Pinpoint the cell where the given text exists, returning its (x, y) midpoint coordinate. 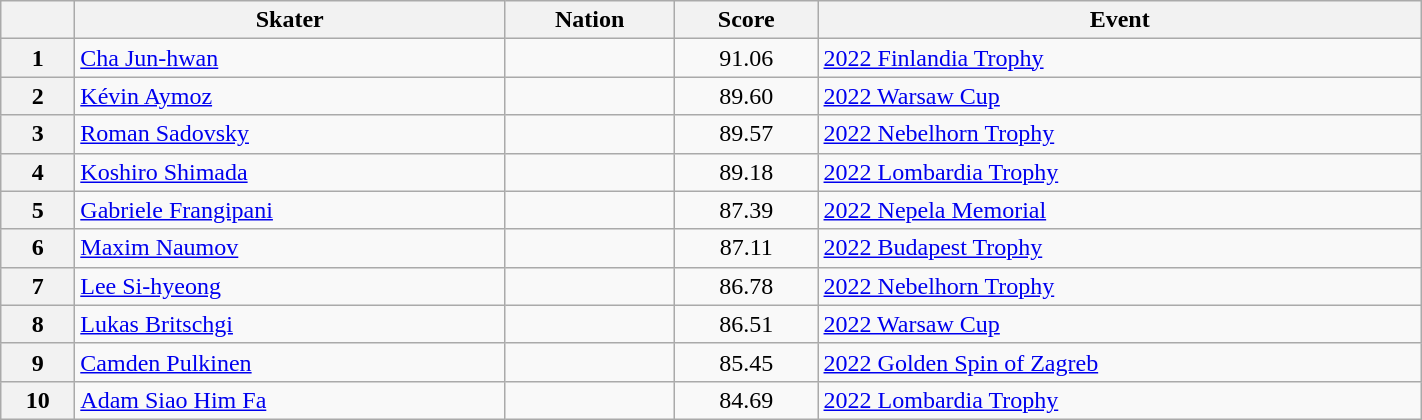
Gabriele Frangipani (290, 210)
89.18 (746, 172)
Koshiro Shimada (290, 172)
Event (1120, 20)
87.39 (746, 210)
2022 Budapest Trophy (1120, 248)
Lee Si-hyeong (290, 286)
86.51 (746, 324)
Adam Siao Him Fa (290, 400)
Lukas Britschgi (290, 324)
10 (38, 400)
Score (746, 20)
2 (38, 96)
3 (38, 134)
Maxim Naumov (290, 248)
86.78 (746, 286)
2022 Nepela Memorial (1120, 210)
2022 Golden Spin of Zagreb (1120, 362)
Camden Pulkinen (290, 362)
89.57 (746, 134)
Nation (590, 20)
7 (38, 286)
2022 Finlandia Trophy (1120, 58)
91.06 (746, 58)
Roman Sadovsky (290, 134)
87.11 (746, 248)
89.60 (746, 96)
Kévin Aymoz (290, 96)
9 (38, 362)
6 (38, 248)
Skater (290, 20)
8 (38, 324)
1 (38, 58)
Cha Jun-hwan (290, 58)
4 (38, 172)
5 (38, 210)
84.69 (746, 400)
85.45 (746, 362)
